Search for the cell housing the specified text and yield its [x, y] center coordinate. 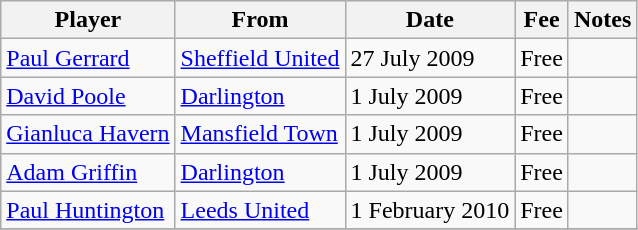
Paul Gerrard [88, 58]
Mansfield Town [260, 134]
Notes [602, 20]
David Poole [88, 96]
1 February 2010 [430, 210]
Gianluca Havern [88, 134]
Player [88, 20]
Adam Griffin [88, 172]
Paul Huntington [88, 210]
From [260, 20]
27 July 2009 [430, 58]
Leeds United [260, 210]
Date [430, 20]
Fee [542, 20]
Sheffield United [260, 58]
